From the cell containing the given text, extract its center point as [x, y] coordinate. 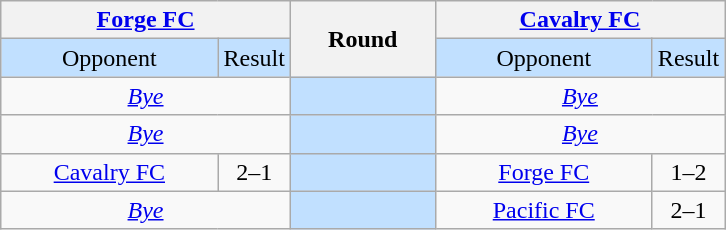
Round [362, 39]
Pacific FC [544, 210]
1–2 [688, 172]
